Search for the cell housing the specified text and yield its (x, y) center coordinate. 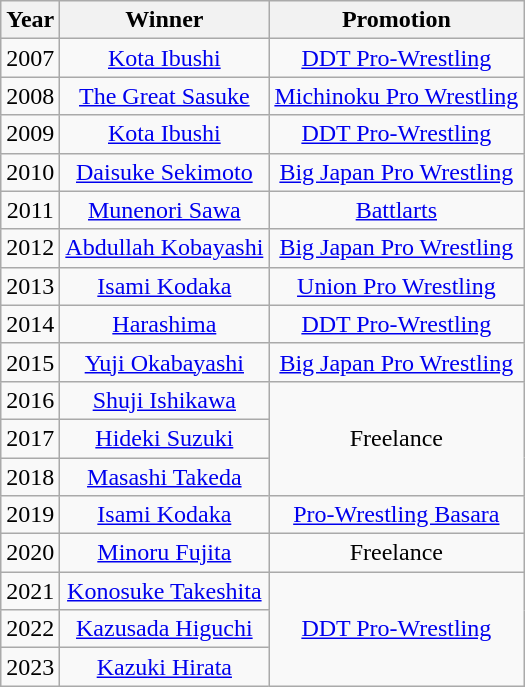
Pro-Wrestling Basara (396, 515)
2022 (30, 629)
Masashi Takeda (164, 477)
Battlarts (396, 210)
2015 (30, 362)
Daisuke Sekimoto (164, 172)
2014 (30, 324)
2016 (30, 400)
Munenori Sawa (164, 210)
2017 (30, 438)
2013 (30, 286)
2012 (30, 248)
Yuji Okabayashi (164, 362)
Minoru Fujita (164, 553)
2023 (30, 667)
Kazuki Hirata (164, 667)
Hideki Suzuki (164, 438)
2020 (30, 553)
2019 (30, 515)
The Great Sasuke (164, 96)
2021 (30, 591)
Konosuke Takeshita (164, 591)
Union Pro Wrestling (396, 286)
2007 (30, 58)
2011 (30, 210)
Year (30, 20)
Promotion (396, 20)
Winner (164, 20)
2009 (30, 134)
Michinoku Pro Wrestling (396, 96)
2018 (30, 477)
Harashima (164, 324)
Abdullah Kobayashi (164, 248)
2008 (30, 96)
Shuji Ishikawa (164, 400)
Kazusada Higuchi (164, 629)
2010 (30, 172)
